Find where the given text appears and provide that cell's center as [X, Y] coordinate. 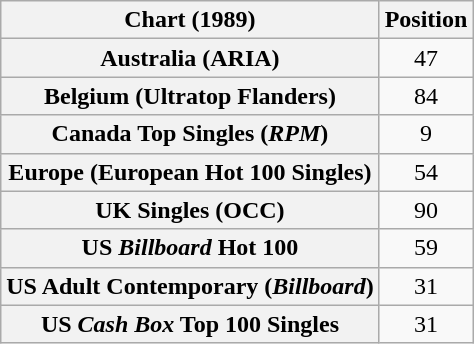
Europe (European Hot 100 Singles) [190, 172]
54 [426, 172]
US Billboard Hot 100 [190, 248]
Australia (ARIA) [190, 58]
Position [426, 20]
Chart (1989) [190, 20]
90 [426, 210]
US Adult Contemporary (Billboard) [190, 286]
59 [426, 248]
Canada Top Singles (RPM) [190, 134]
47 [426, 58]
84 [426, 96]
Belgium (Ultratop Flanders) [190, 96]
UK Singles (OCC) [190, 210]
US Cash Box Top 100 Singles [190, 324]
9 [426, 134]
